Capture the cell that displays the provided text and extract its (X, Y) central coordinate. 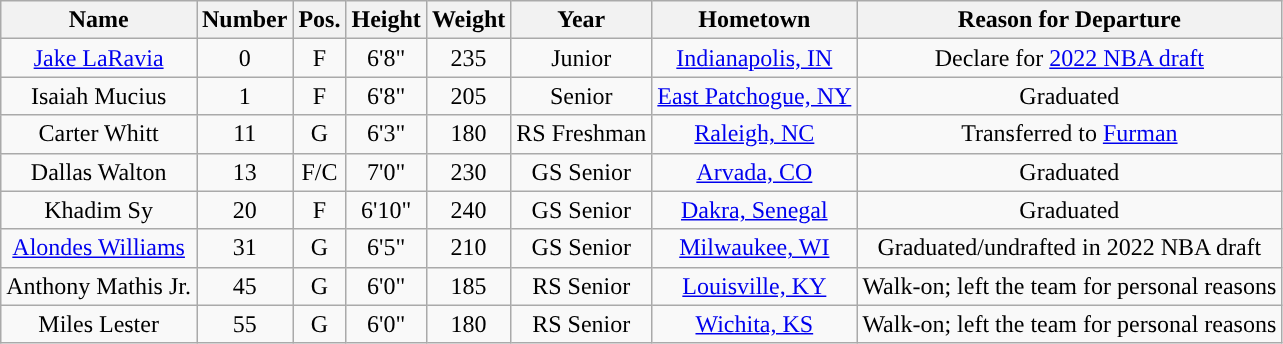
Transferred to Furman (1070, 134)
Junior (582, 58)
Hometown (754, 20)
230 (468, 172)
31 (244, 248)
Anthony Mathis Jr. (99, 286)
RS Freshman (582, 134)
Raleigh, NC (754, 134)
Arvada, CO (754, 172)
Reason for Departure (1070, 20)
45 (244, 286)
55 (244, 324)
6'3" (386, 134)
Name (99, 20)
Year (582, 20)
Pos. (320, 20)
Louisville, KY (754, 286)
11 (244, 134)
Graduated/undrafted in 2022 NBA draft (1070, 248)
205 (468, 96)
Jake LaRavia (99, 58)
Milwaukee, WI (754, 248)
Alondes Williams (99, 248)
240 (468, 210)
7'0" (386, 172)
Indianapolis, IN (754, 58)
Number (244, 20)
Dakra, Senegal (754, 210)
Isaiah Mucius (99, 96)
F/C (320, 172)
0 (244, 58)
6'5" (386, 248)
20 (244, 210)
Declare for 2022 NBA draft (1070, 58)
Height (386, 20)
Dallas Walton (99, 172)
Wichita, KS (754, 324)
East Patchogue, NY (754, 96)
Miles Lester (99, 324)
1 (244, 96)
Khadim Sy (99, 210)
Carter Whitt (99, 134)
185 (468, 286)
6'10" (386, 210)
235 (468, 58)
13 (244, 172)
Weight (468, 20)
210 (468, 248)
Senior (582, 96)
